Pinpoint the cell where the given text exists, returning its (x, y) midpoint coordinate. 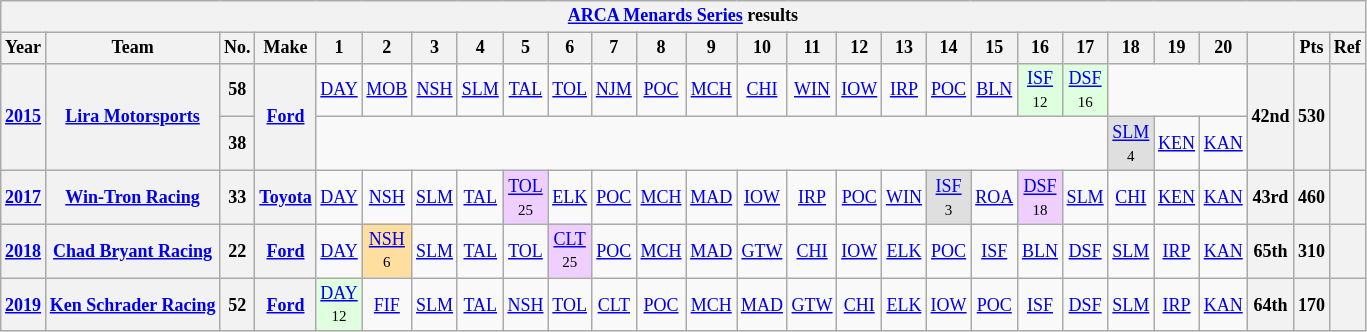
2018 (24, 251)
NJM (614, 90)
1 (339, 48)
11 (812, 48)
8 (661, 48)
TOL25 (526, 197)
12 (860, 48)
20 (1223, 48)
Pts (1312, 48)
64th (1270, 305)
14 (948, 48)
Team (132, 48)
FIF (387, 305)
7 (614, 48)
Ken Schrader Racing (132, 305)
Make (286, 48)
2015 (24, 116)
18 (1131, 48)
SLM4 (1131, 144)
2019 (24, 305)
17 (1085, 48)
33 (238, 197)
530 (1312, 116)
MOB (387, 90)
170 (1312, 305)
Lira Motorsports (132, 116)
15 (994, 48)
460 (1312, 197)
52 (238, 305)
5 (526, 48)
CLT25 (570, 251)
NSH6 (387, 251)
DAY12 (339, 305)
6 (570, 48)
65th (1270, 251)
ARCA Menards Series results (683, 16)
10 (762, 48)
CLT (614, 305)
Ref (1347, 48)
42nd (1270, 116)
DSF18 (1040, 197)
22 (238, 251)
310 (1312, 251)
19 (1177, 48)
ISF3 (948, 197)
43rd (1270, 197)
Chad Bryant Racing (132, 251)
ISF12 (1040, 90)
Win-Tron Racing (132, 197)
4 (480, 48)
13 (904, 48)
9 (712, 48)
2017 (24, 197)
16 (1040, 48)
No. (238, 48)
3 (435, 48)
Toyota (286, 197)
58 (238, 90)
ROA (994, 197)
DSF16 (1085, 90)
2 (387, 48)
Year (24, 48)
38 (238, 144)
